Locate the cell with the specified text and output its [X, Y] center coordinate. 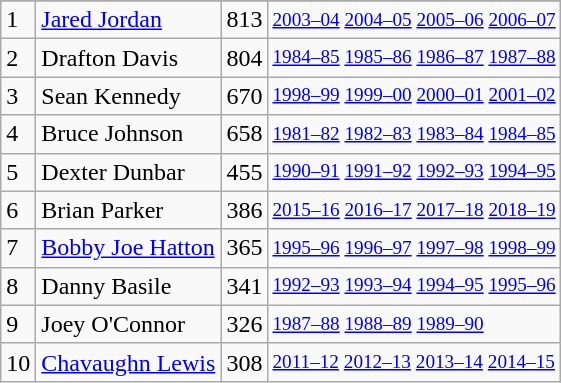
3 [18, 96]
365 [244, 248]
2015–16 2016–17 2017–18 2018–19 [414, 210]
813 [244, 20]
308 [244, 362]
341 [244, 286]
8 [18, 286]
Dexter Dunbar [128, 172]
658 [244, 134]
6 [18, 210]
4 [18, 134]
386 [244, 210]
7 [18, 248]
Drafton Davis [128, 58]
10 [18, 362]
Sean Kennedy [128, 96]
5 [18, 172]
2 [18, 58]
1990–91 1991–92 1992–93 1994–95 [414, 172]
1984–85 1985–86 1986–87 1987–88 [414, 58]
Bobby Joe Hatton [128, 248]
1998–99 1999–00 2000–01 2001–02 [414, 96]
Bruce Johnson [128, 134]
804 [244, 58]
1992–93 1993–94 1994–95 1995–96 [414, 286]
1987–88 1988–89 1989–90 [414, 324]
2003–04 2004–05 2005–06 2006–07 [414, 20]
1 [18, 20]
2011–12 2012–13 2013–14 2014–15 [414, 362]
1995–96 1996–97 1997–98 1998–99 [414, 248]
9 [18, 324]
Brian Parker [128, 210]
Chavaughn Lewis [128, 362]
Jared Jordan [128, 20]
455 [244, 172]
670 [244, 96]
Danny Basile [128, 286]
326 [244, 324]
1981–82 1982–83 1983–84 1984–85 [414, 134]
Joey O'Connor [128, 324]
